Identify which cell holds the provided text, then report its [x, y] central coordinate. 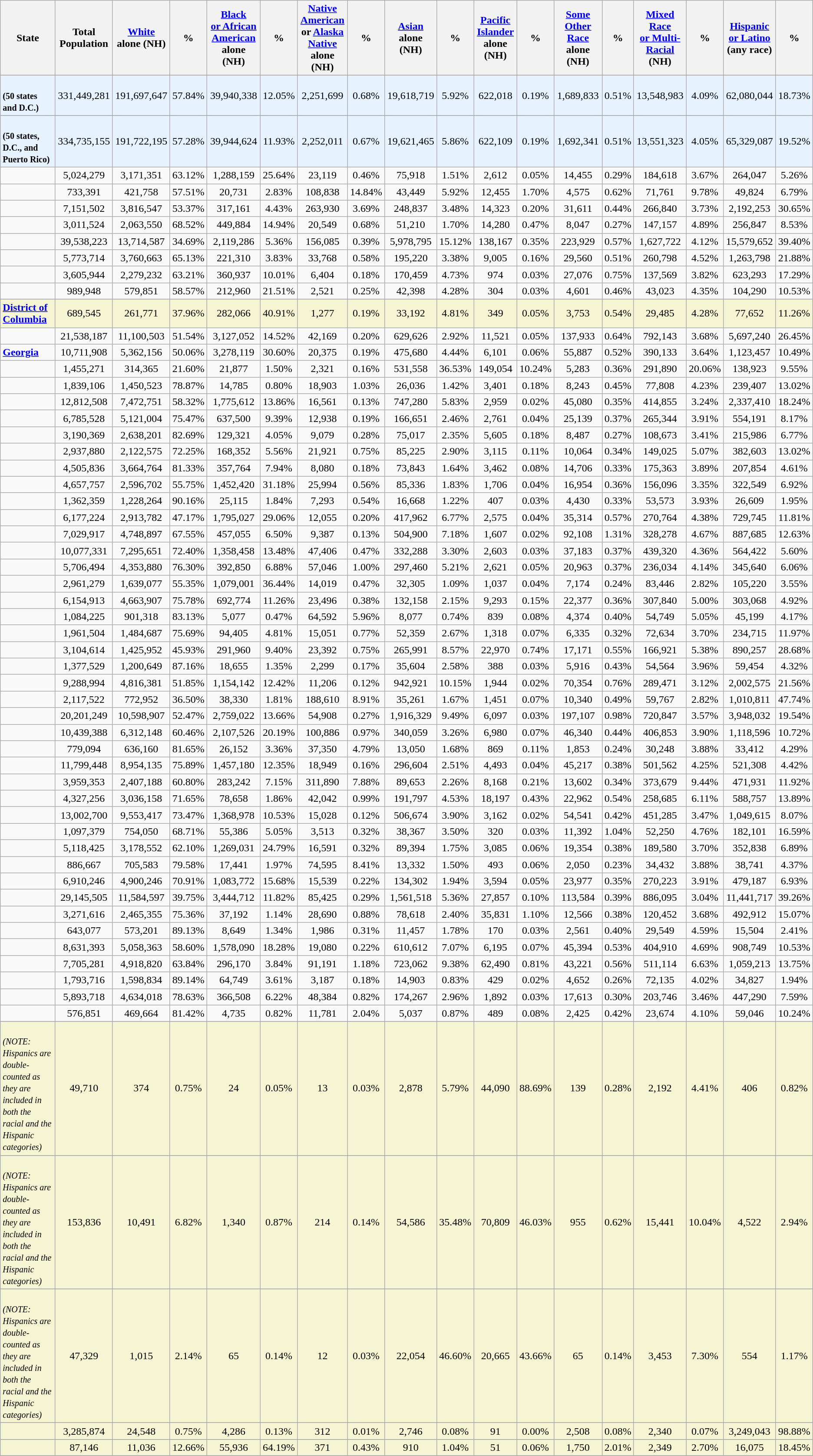
20,963 [578, 567]
1,368,978 [234, 815]
15.68% [279, 881]
5.26% [794, 175]
2.04% [366, 1013]
886,095 [660, 898]
39.26% [794, 898]
4,657,757 [84, 484]
0.45% [618, 385]
2,050 [578, 864]
4,327,256 [84, 798]
2.90% [455, 451]
2.51% [455, 765]
5.07% [704, 451]
137,569 [660, 274]
64,592 [323, 617]
471,931 [750, 782]
2,337,410 [750, 402]
303,068 [750, 600]
11,799,448 [84, 765]
0.76% [618, 683]
70,809 [496, 1222]
2,063,550 [141, 225]
989,948 [84, 291]
132,158 [410, 600]
18.24% [794, 402]
6.22% [279, 997]
134,302 [410, 881]
4,748,897 [141, 534]
43.66% [535, 1356]
4.10% [704, 1013]
32,305 [410, 583]
43,023 [660, 291]
1,892 [496, 997]
105,220 [750, 583]
75.89% [188, 765]
1,358,458 [234, 550]
71,761 [660, 192]
3.96% [704, 666]
78.63% [188, 997]
60.46% [188, 732]
236,034 [660, 567]
139 [578, 1088]
2,107,526 [234, 732]
469,664 [141, 1013]
90.16% [188, 501]
4.32% [794, 666]
265,991 [410, 650]
1,037 [496, 583]
14,903 [410, 980]
357,764 [234, 468]
8,080 [323, 468]
108,838 [323, 192]
6,980 [496, 732]
4,575 [578, 192]
39.75% [188, 898]
4.89% [704, 225]
1,263,798 [750, 258]
19,080 [323, 947]
(50 states, D.C., and Puerto Rico) [28, 142]
43,221 [578, 964]
1,010,811 [750, 699]
6,335 [578, 633]
2.94% [794, 1222]
170 [496, 931]
723,062 [410, 964]
1,627,722 [660, 241]
12,812,508 [84, 402]
2,299 [323, 666]
588,757 [750, 798]
0.81% [535, 964]
2,746 [410, 1431]
11,036 [141, 1447]
3,760,663 [141, 258]
2,621 [496, 567]
191,697,647 [141, 96]
89.13% [188, 931]
11.93% [279, 142]
18,903 [323, 385]
6,312,148 [141, 732]
7.30% [704, 1356]
42,398 [410, 291]
1,318 [496, 633]
1,450,523 [141, 385]
501,562 [660, 765]
3,178,552 [141, 848]
406 [750, 1088]
15,504 [750, 931]
2.26% [455, 782]
1,340 [234, 1222]
256,847 [750, 225]
1,598,834 [141, 980]
887,685 [750, 534]
6.93% [794, 881]
Black or African American alone (NH) [234, 38]
2,119,286 [234, 241]
45.93% [188, 650]
55.35% [188, 583]
1,853 [578, 749]
15,539 [323, 881]
1,706 [496, 484]
16,591 [323, 848]
564,422 [750, 550]
72,634 [660, 633]
73,843 [410, 468]
85,425 [323, 898]
10.04% [704, 1222]
39,940,338 [234, 96]
46.03% [535, 1222]
1,451 [496, 699]
2,117,522 [84, 699]
1.84% [279, 501]
3.57% [704, 716]
0.10% [535, 898]
34,827 [750, 980]
3,285,874 [84, 1431]
320 [496, 831]
4,430 [578, 501]
4.69% [704, 947]
12,455 [496, 192]
1,689,833 [578, 96]
3,948,032 [750, 716]
(50 states and D.C.) [28, 96]
63.84% [188, 964]
754,050 [141, 831]
168,352 [234, 451]
4.38% [704, 517]
29.06% [279, 517]
1,154,142 [234, 683]
0.00% [535, 1431]
Native American or Alaska Native alone (NH) [323, 38]
0.15% [535, 600]
6,097 [496, 716]
25,139 [578, 418]
15,441 [660, 1222]
39.40% [794, 241]
6.50% [279, 534]
89,653 [410, 782]
170,459 [410, 274]
18,949 [323, 765]
11.97% [794, 633]
5,121,004 [141, 418]
81.42% [188, 1013]
5,893,718 [84, 997]
11,781 [323, 1013]
2,913,782 [141, 517]
622,109 [496, 142]
5.00% [704, 600]
1.18% [366, 964]
8.53% [794, 225]
2,959 [496, 402]
55,936 [234, 1447]
25,115 [234, 501]
2.35% [455, 435]
475,680 [410, 352]
10,491 [141, 1222]
7.88% [366, 782]
182,101 [750, 831]
Mixed Race or Multi-Racial (NH) [660, 38]
2.15% [455, 600]
910 [410, 1447]
1,228,264 [141, 501]
55,386 [234, 831]
504,900 [410, 534]
270,764 [660, 517]
9.44% [704, 782]
21.60% [188, 369]
1.00% [366, 567]
54,586 [410, 1222]
457,055 [234, 534]
264,047 [750, 175]
5,077 [234, 617]
35,314 [578, 517]
629,626 [410, 336]
388 [496, 666]
0.26% [618, 980]
11,584,597 [141, 898]
8.17% [794, 418]
2.96% [455, 997]
637,500 [234, 418]
1.03% [366, 385]
63.21% [188, 274]
9,288,994 [84, 683]
3.46% [704, 997]
23,119 [323, 175]
692,774 [234, 600]
77,808 [660, 385]
779,094 [84, 749]
70,354 [578, 683]
19,621,465 [410, 142]
52,359 [410, 633]
30.60% [279, 352]
7.07% [455, 947]
1,607 [496, 534]
2,192,253 [750, 208]
1,083,772 [234, 881]
521,308 [750, 765]
13 [323, 1088]
1,484,687 [141, 633]
1.34% [279, 931]
1,916,329 [410, 716]
10,340 [578, 699]
11.81% [794, 517]
7,029,917 [84, 534]
28,690 [323, 914]
9.55% [794, 369]
0.83% [455, 980]
0.25% [366, 291]
332,288 [410, 550]
4.61% [794, 468]
14.94% [279, 225]
0.49% [618, 699]
10.72% [794, 732]
Hispanic or Latino (any race) [750, 38]
2.14% [188, 1356]
0.55% [618, 650]
129,321 [234, 435]
49,824 [750, 192]
23,977 [578, 881]
Some Other Race alone (NH) [578, 38]
39,538,223 [84, 241]
1.97% [279, 864]
15,579,652 [750, 241]
17,613 [578, 997]
2.01% [618, 1447]
705,583 [141, 864]
13,050 [410, 749]
886,667 [84, 864]
36.53% [455, 369]
19.52% [794, 142]
1.09% [455, 583]
1,200,649 [141, 666]
14,019 [323, 583]
13,714,587 [141, 241]
366,508 [234, 997]
4.02% [704, 980]
1,277 [323, 313]
489 [496, 1013]
2,251,699 [323, 96]
6.63% [704, 964]
70.91% [188, 881]
4,918,820 [141, 964]
792,143 [660, 336]
52.47% [188, 716]
2.40% [455, 914]
9,079 [323, 435]
62,490 [496, 964]
6.89% [794, 848]
3.35% [704, 484]
83.13% [188, 617]
29,560 [578, 258]
35.48% [455, 1222]
2,878 [410, 1088]
2,759,022 [234, 716]
38,367 [410, 831]
20.19% [279, 732]
37,192 [234, 914]
3.64% [704, 352]
174,267 [410, 997]
0.21% [535, 782]
7.94% [279, 468]
75.78% [188, 600]
12,055 [323, 517]
10,598,907 [141, 716]
72,135 [660, 980]
12 [323, 1356]
3.84% [279, 964]
64.19% [279, 1447]
11,392 [578, 831]
29,485 [660, 313]
291,960 [234, 650]
138,167 [496, 241]
43,449 [410, 192]
4.67% [704, 534]
87.16% [188, 666]
4.35% [704, 291]
5,916 [578, 666]
8,631,393 [84, 947]
18,197 [496, 798]
417,962 [410, 517]
9,293 [496, 600]
4.12% [704, 241]
0.98% [618, 716]
13,548,983 [660, 96]
10,077,331 [84, 550]
4,353,880 [141, 567]
27,857 [496, 898]
531,558 [410, 369]
55.75% [188, 484]
51.54% [188, 336]
14,323 [496, 208]
20,731 [234, 192]
296,170 [234, 964]
2,252,011 [323, 142]
Asian alone (NH) [410, 38]
382,603 [750, 451]
47,406 [323, 550]
3,171,351 [141, 175]
317,161 [234, 208]
191,797 [410, 798]
3,271,616 [84, 914]
6,195 [496, 947]
13,002,700 [84, 815]
3.73% [704, 208]
212,960 [234, 291]
511,114 [660, 964]
31,611 [578, 208]
340,059 [410, 732]
13.75% [794, 964]
195,220 [410, 258]
307,840 [660, 600]
2,561 [578, 931]
4,735 [234, 1013]
1.95% [794, 501]
12.35% [279, 765]
166,651 [410, 418]
35,261 [410, 699]
12.05% [279, 96]
7,151,502 [84, 208]
1,079,001 [234, 583]
17,171 [578, 650]
1.22% [455, 501]
6,154,913 [84, 600]
54,564 [660, 666]
636,160 [141, 749]
3,605,944 [84, 274]
57.28% [188, 142]
3.41% [704, 435]
11.82% [279, 898]
493 [496, 864]
1.86% [279, 798]
1,049,615 [750, 815]
5,024,279 [84, 175]
18.28% [279, 947]
51 [496, 1447]
1,452,420 [234, 484]
689,545 [84, 313]
57,046 [323, 567]
White alone (NH) [141, 38]
1,377,529 [84, 666]
214 [323, 1222]
3.82% [704, 274]
59,767 [660, 699]
5,978,795 [410, 241]
643,077 [84, 931]
188,610 [323, 699]
5.83% [455, 402]
3,959,353 [84, 782]
68.71% [188, 831]
2,761 [496, 418]
57.51% [188, 192]
52,250 [660, 831]
55,887 [578, 352]
21,538,187 [84, 336]
7,705,281 [84, 964]
14,280 [496, 225]
421,758 [141, 192]
16,668 [410, 501]
2,349 [660, 1447]
4.36% [704, 550]
75.69% [188, 633]
13,602 [578, 782]
71.65% [188, 798]
289,471 [660, 683]
304 [496, 291]
7,174 [578, 583]
3,753 [578, 313]
5,283 [578, 369]
4.25% [704, 765]
Pacific Islander alone (NH) [496, 38]
District of Columbia [28, 313]
94,405 [234, 633]
266,840 [660, 208]
345,640 [750, 567]
166,921 [660, 650]
349 [496, 313]
189,580 [660, 848]
26,152 [234, 749]
1,457,180 [234, 765]
296,604 [410, 765]
47,329 [84, 1356]
1.78% [455, 931]
1.64% [455, 468]
7,295,651 [141, 550]
78.87% [188, 385]
3,115 [496, 451]
1,084,225 [84, 617]
75,017 [410, 435]
2,122,575 [141, 451]
3,664,764 [141, 468]
3,036,158 [141, 798]
0.64% [618, 336]
40.91% [279, 313]
1,795,027 [234, 517]
1,578,090 [234, 947]
10,711,908 [84, 352]
2,425 [578, 1013]
5.56% [279, 451]
54,749 [660, 617]
8,168 [496, 782]
1,118,596 [750, 732]
78,618 [410, 914]
573,201 [141, 931]
29,549 [660, 931]
404,910 [660, 947]
221,310 [234, 258]
1.31% [618, 534]
3,011,524 [84, 225]
1,059,213 [750, 964]
406,853 [660, 732]
2.83% [279, 192]
9.38% [455, 964]
88.69% [535, 1088]
5,037 [410, 1013]
2,321 [323, 369]
15.07% [794, 914]
4.41% [704, 1088]
120,452 [660, 914]
9.78% [704, 192]
23,392 [323, 650]
8,649 [234, 931]
1.42% [455, 385]
1.83% [455, 484]
3.83% [279, 258]
8,243 [578, 385]
9.39% [279, 418]
25,994 [323, 484]
65.13% [188, 258]
21.51% [279, 291]
147,157 [660, 225]
54,908 [323, 716]
29,145,505 [84, 898]
25.64% [279, 175]
5.38% [704, 650]
42,042 [323, 798]
4.79% [366, 749]
449,884 [234, 225]
37,350 [323, 749]
100,886 [323, 732]
0.88% [366, 914]
6.82% [188, 1222]
62.10% [188, 848]
6,404 [323, 274]
36.44% [279, 583]
37,183 [578, 550]
270,223 [660, 881]
45,080 [578, 402]
439,320 [660, 550]
3,462 [496, 468]
263,930 [323, 208]
153,836 [84, 1222]
6.92% [794, 484]
24.79% [279, 848]
46,340 [578, 732]
12,566 [578, 914]
8,487 [578, 435]
64,749 [234, 980]
75,918 [410, 175]
4,505,836 [84, 468]
260,798 [660, 258]
39,944,624 [234, 142]
14.84% [366, 192]
8.41% [366, 864]
7.59% [794, 997]
3,816,547 [141, 208]
3,444,712 [234, 898]
81.33% [188, 468]
57.84% [188, 96]
4.37% [794, 864]
11,100,503 [141, 336]
21,877 [234, 369]
322,549 [750, 484]
89.14% [188, 980]
62,080,044 [750, 96]
1,775,612 [234, 402]
2,596,702 [141, 484]
175,363 [660, 468]
18.45% [794, 1447]
282,066 [234, 313]
46.60% [455, 1356]
81.65% [188, 749]
24 [234, 1088]
554 [750, 1356]
1,961,504 [84, 633]
3.24% [704, 402]
149,025 [660, 451]
360,937 [234, 274]
3,594 [496, 881]
1,793,716 [84, 980]
311,890 [323, 782]
45,199 [750, 617]
50.06% [188, 352]
20,375 [323, 352]
16,075 [750, 1447]
28.68% [794, 650]
4.42% [794, 765]
73.47% [188, 815]
53,573 [660, 501]
8,077 [410, 617]
554,191 [750, 418]
3,187 [323, 980]
5,697,240 [750, 336]
3.67% [704, 175]
314,365 [141, 369]
75.47% [188, 418]
1.51% [455, 175]
576,851 [84, 1013]
68.52% [188, 225]
4,634,018 [141, 997]
1,269,031 [234, 848]
890,257 [750, 650]
4.17% [794, 617]
14,455 [578, 175]
2,612 [496, 175]
3.55% [794, 583]
22,962 [578, 798]
2,407,188 [141, 782]
239,407 [750, 385]
20,549 [323, 225]
390,133 [660, 352]
4,522 [750, 1222]
19,618,719 [410, 96]
21.88% [794, 258]
4,601 [578, 291]
38,741 [750, 864]
1,639,077 [141, 583]
447,290 [750, 997]
12,938 [323, 418]
1,692,341 [578, 142]
3,249,043 [750, 1431]
63.12% [188, 175]
12.63% [794, 534]
191,722,195 [141, 142]
1.81% [279, 699]
45,217 [578, 765]
16,954 [578, 484]
8,047 [578, 225]
5,706,494 [84, 567]
974 [496, 274]
1,839,106 [84, 385]
23,496 [323, 600]
5.79% [455, 1088]
203,746 [660, 997]
11,206 [323, 683]
16,561 [323, 402]
610,612 [410, 947]
3,513 [323, 831]
83,446 [660, 583]
9,553,417 [141, 815]
85,336 [410, 484]
4.73% [455, 274]
2,002,575 [750, 683]
0.99% [366, 798]
258,685 [660, 798]
21,921 [323, 451]
21.56% [794, 683]
1,455,271 [84, 369]
58.32% [188, 402]
14,785 [234, 385]
53.37% [188, 208]
58.57% [188, 291]
44,090 [496, 1088]
3.93% [704, 501]
47.17% [188, 517]
6.79% [794, 192]
48,384 [323, 997]
0.31% [366, 931]
5,058,363 [141, 947]
91,191 [323, 964]
6,177,224 [84, 517]
89,394 [410, 848]
733,391 [84, 192]
2.70% [704, 1447]
76.30% [188, 567]
6.06% [794, 567]
138,923 [750, 369]
5.60% [794, 550]
5.21% [455, 567]
331,449,281 [84, 96]
5,118,425 [84, 848]
77,652 [750, 313]
3.69% [366, 208]
59,454 [750, 666]
15,051 [323, 633]
1.35% [279, 666]
4.53% [455, 798]
18,655 [234, 666]
2,638,201 [141, 435]
17,441 [234, 864]
215,986 [750, 435]
942,921 [410, 683]
1,561,518 [410, 898]
579,851 [141, 291]
59,046 [750, 1013]
623,293 [750, 274]
58.60% [188, 947]
0.67% [366, 142]
3,401 [496, 385]
261,771 [141, 313]
3,104,614 [84, 650]
4,286 [234, 1431]
1.10% [535, 914]
20,201,249 [84, 716]
67.55% [188, 534]
2,961,279 [84, 583]
2,465,355 [141, 914]
98.88% [794, 1431]
283,242 [234, 782]
7,293 [323, 501]
0.53% [618, 947]
2.46% [455, 418]
23,674 [660, 1013]
6,910,246 [84, 881]
54,541 [578, 815]
12.66% [188, 1447]
0.80% [279, 385]
429 [496, 980]
0.17% [366, 666]
12.42% [279, 683]
3.50% [455, 831]
4.92% [794, 600]
1,986 [323, 931]
10,439,388 [84, 732]
8.57% [455, 650]
16.59% [794, 831]
3.48% [455, 208]
6.88% [279, 567]
9.49% [455, 716]
3.47% [704, 815]
506,674 [410, 815]
1,425,952 [141, 650]
1.14% [279, 914]
0.01% [366, 1431]
30,248 [660, 749]
60.80% [188, 782]
4.52% [704, 258]
20,665 [496, 1356]
19,354 [578, 848]
2.92% [455, 336]
108,673 [660, 435]
1,750 [578, 1447]
720,847 [660, 716]
24,548 [141, 1431]
901,318 [141, 617]
4.76% [704, 831]
7.18% [455, 534]
13.48% [279, 550]
312 [323, 1431]
3,162 [496, 815]
11,521 [496, 336]
197,107 [578, 716]
248,837 [410, 208]
1,362,359 [84, 501]
87,146 [84, 1447]
47.74% [794, 699]
5.86% [455, 142]
1,944 [496, 683]
37.96% [188, 313]
223,929 [578, 241]
10.49% [794, 352]
3.36% [279, 749]
4,816,381 [141, 683]
908,749 [750, 947]
3.26% [455, 732]
1,123,457 [750, 352]
1.17% [794, 1356]
4.59% [704, 931]
14.52% [279, 336]
92,108 [578, 534]
20.06% [704, 369]
75.36% [188, 914]
72.40% [188, 550]
27,076 [578, 274]
11,457 [410, 931]
839 [496, 617]
10.01% [279, 274]
14,706 [578, 468]
2,279,232 [141, 274]
869 [496, 749]
3.61% [279, 980]
22,377 [578, 600]
3.89% [704, 468]
4.44% [455, 352]
8.07% [794, 815]
Georgia [28, 352]
374 [141, 1088]
0.30% [618, 997]
2.41% [794, 931]
6,785,528 [84, 418]
729,745 [750, 517]
479,187 [750, 881]
0.23% [618, 864]
4.29% [794, 749]
51,210 [410, 225]
328,278 [660, 534]
2,937,880 [84, 451]
42,169 [323, 336]
85,225 [410, 451]
74,595 [323, 864]
113,584 [578, 898]
35,831 [496, 914]
149,054 [496, 369]
407 [496, 501]
38,330 [234, 699]
13.66% [279, 716]
3,453 [660, 1356]
2,192 [660, 1088]
22,054 [410, 1356]
10,064 [578, 451]
31.18% [279, 484]
0.52% [618, 352]
79.58% [188, 864]
4,663,907 [141, 600]
2.58% [455, 666]
72.25% [188, 451]
0.97% [366, 732]
19.54% [794, 716]
22,970 [496, 650]
34.69% [188, 241]
15,028 [323, 815]
234,715 [750, 633]
4.09% [704, 96]
78,658 [234, 798]
3,085 [496, 848]
9.40% [279, 650]
8,954,135 [141, 765]
2,508 [578, 1431]
352,838 [750, 848]
373,679 [660, 782]
2,603 [496, 550]
414,855 [660, 402]
State [28, 38]
3.04% [704, 898]
11,441,717 [750, 898]
1,288,159 [234, 175]
3,190,369 [84, 435]
13,551,323 [660, 142]
10.15% [455, 683]
297,460 [410, 567]
17.29% [794, 274]
33,768 [323, 258]
26,036 [410, 385]
747,280 [410, 402]
2.67% [455, 633]
5,362,156 [141, 352]
26,609 [750, 501]
2,340 [660, 1431]
13.89% [794, 798]
91 [496, 1431]
4,652 [578, 980]
30.65% [794, 208]
1.67% [455, 699]
371 [323, 1447]
156,085 [323, 241]
955 [578, 1222]
207,854 [750, 468]
35,604 [410, 666]
9,005 [496, 258]
4,374 [578, 617]
1.68% [455, 749]
3,127,052 [234, 336]
7.15% [279, 782]
3.30% [455, 550]
1,015 [141, 1356]
334,735,155 [84, 142]
18.73% [794, 96]
45,394 [578, 947]
6,101 [496, 352]
26.45% [794, 336]
104,290 [750, 291]
9,387 [323, 534]
451,285 [660, 815]
65,329,087 [750, 142]
2,575 [496, 517]
2,521 [323, 291]
8.91% [366, 699]
4.23% [704, 385]
4.14% [704, 567]
36.50% [188, 699]
7,472,751 [141, 402]
156,096 [660, 484]
33,192 [410, 313]
33,412 [750, 749]
492,912 [750, 914]
13,332 [410, 864]
291,890 [660, 369]
5,605 [496, 435]
772,952 [141, 699]
1.75% [455, 848]
5.96% [366, 617]
1,097,379 [84, 831]
392,850 [234, 567]
34,432 [660, 864]
3.12% [704, 683]
6.11% [704, 798]
184,618 [660, 175]
4,900,246 [141, 881]
13.86% [279, 402]
3.38% [455, 258]
11.92% [794, 782]
265,344 [660, 418]
0.77% [366, 633]
0.58% [366, 258]
Total Population [84, 38]
3,278,119 [234, 352]
15.12% [455, 241]
49,710 [84, 1088]
51.85% [188, 683]
82.69% [188, 435]
5,773,714 [84, 258]
4.43% [279, 208]
137,933 [578, 336]
4,493 [496, 765]
622,018 [496, 96]
